For the text-containing cell, return its midpoint in (X, Y) coordinate format. 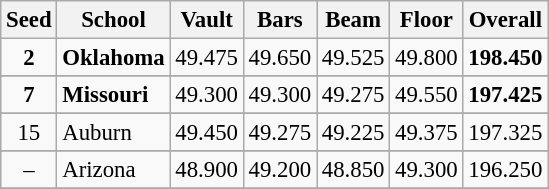
Floor (426, 20)
Auburn (114, 133)
Overall (506, 20)
Arizona (114, 170)
Bars (280, 20)
49.650 (280, 58)
49.200 (280, 170)
196.250 (506, 170)
49.375 (426, 133)
15 (29, 133)
Seed (29, 20)
48.850 (354, 170)
197.325 (506, 133)
197.425 (506, 95)
49.550 (426, 95)
Oklahoma (114, 58)
7 (29, 95)
– (29, 170)
198.450 (506, 58)
49.475 (206, 58)
Vault (206, 20)
Beam (354, 20)
49.225 (354, 133)
School (114, 20)
49.525 (354, 58)
49.450 (206, 133)
49.800 (426, 58)
Missouri (114, 95)
2 (29, 58)
48.900 (206, 170)
